Search for the cell housing the specified text and yield its (x, y) center coordinate. 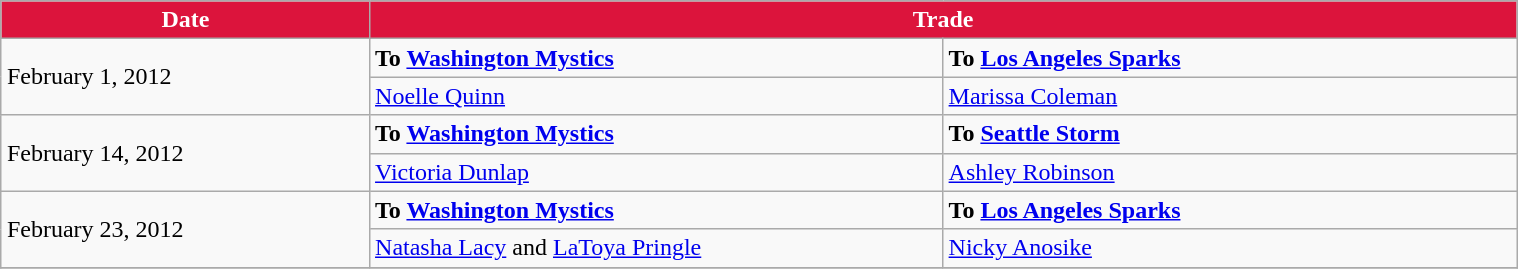
To Seattle Storm (1230, 134)
Noelle Quinn (657, 96)
February 14, 2012 (185, 153)
Nicky Anosike (1230, 248)
February 1, 2012 (185, 77)
Ashley Robinson (1230, 172)
Trade (944, 20)
Victoria Dunlap (657, 172)
Date (185, 20)
February 23, 2012 (185, 229)
Natasha Lacy and LaToya Pringle (657, 248)
Marissa Coleman (1230, 96)
